Scan for the cell matching the given text and deliver its (X, Y) coordinate at center. 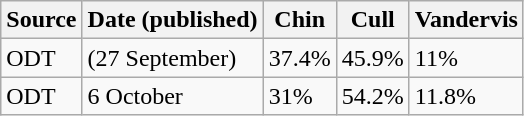
31% (300, 96)
54.2% (372, 96)
11% (466, 58)
Source (42, 20)
6 October (172, 96)
(27 September) (172, 58)
11.8% (466, 96)
Date (published) (172, 20)
37.4% (300, 58)
Chin (300, 20)
Vandervis (466, 20)
45.9% (372, 58)
Cull (372, 20)
